Determine the [X, Y] coordinate at the center of the cell enclosing the given text.  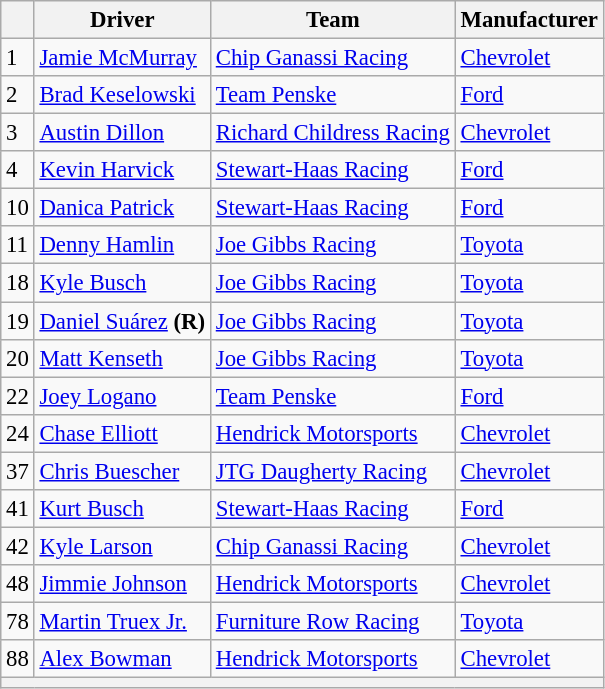
1 [18, 58]
3 [18, 133]
Richard Childress Racing [332, 133]
19 [18, 321]
4 [18, 170]
11 [18, 245]
Brad Keselowski [122, 95]
Team [332, 20]
Chase Elliott [122, 433]
Alex Bowman [122, 659]
Joey Logano [122, 396]
Jamie McMurray [122, 58]
22 [18, 396]
88 [18, 659]
Kurt Busch [122, 509]
78 [18, 621]
Denny Hamlin [122, 245]
Chris Buescher [122, 471]
2 [18, 95]
Kevin Harvick [122, 170]
Austin Dillon [122, 133]
24 [18, 433]
Daniel Suárez (R) [122, 321]
Kyle Busch [122, 283]
JTG Daugherty Racing [332, 471]
37 [18, 471]
10 [18, 208]
Danica Patrick [122, 208]
20 [18, 358]
Matt Kenseth [122, 358]
Furniture Row Racing [332, 621]
42 [18, 546]
Manufacturer [529, 20]
Kyle Larson [122, 546]
Martin Truex Jr. [122, 621]
48 [18, 584]
18 [18, 283]
Jimmie Johnson [122, 584]
Driver [122, 20]
41 [18, 509]
